Search for the cell housing the specified text and yield its (x, y) center coordinate. 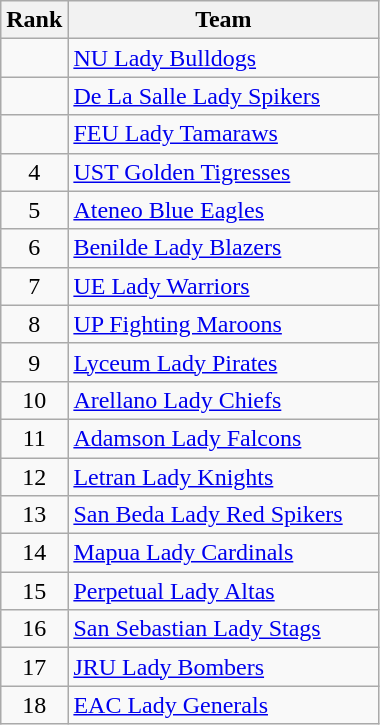
JRU Lady Bombers (224, 667)
Lyceum Lady Pirates (224, 362)
San Beda Lady Red Spikers (224, 515)
NU Lady Bulldogs (224, 58)
Ateneo Blue Eagles (224, 210)
EAC Lady Generals (224, 705)
8 (34, 324)
Rank (34, 20)
15 (34, 591)
12 (34, 477)
Mapua Lady Cardinals (224, 553)
5 (34, 210)
Adamson Lady Falcons (224, 438)
San Sebastian Lady Stags (224, 629)
Perpetual Lady Altas (224, 591)
UP Fighting Maroons (224, 324)
6 (34, 248)
UST Golden Tigresses (224, 172)
9 (34, 362)
Team (224, 20)
17 (34, 667)
16 (34, 629)
11 (34, 438)
7 (34, 286)
Letran Lady Knights (224, 477)
18 (34, 705)
UE Lady Warriors (224, 286)
Arellano Lady Chiefs (224, 400)
Benilde Lady Blazers (224, 248)
4 (34, 172)
De La Salle Lady Spikers (224, 96)
10 (34, 400)
13 (34, 515)
FEU Lady Tamaraws (224, 134)
14 (34, 553)
